Pinpoint the cell where the given text exists, returning its [x, y] midpoint coordinate. 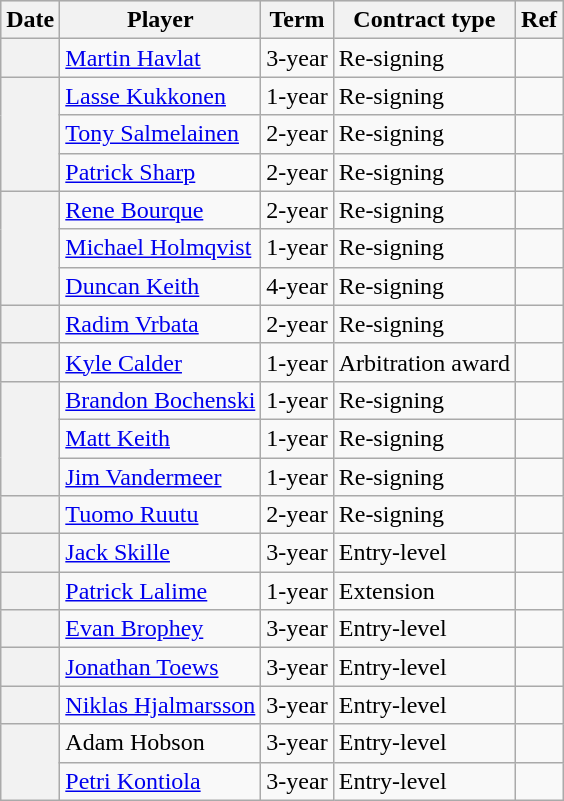
Matt Keith [160, 438]
Extension [424, 591]
Radim Vrbata [160, 324]
Jonathan Toews [160, 667]
Brandon Bochenski [160, 400]
Michael Holmqvist [160, 248]
Jack Skille [160, 553]
Ref [540, 20]
4-year [297, 286]
Term [297, 20]
Adam Hobson [160, 743]
Contract type [424, 20]
Kyle Calder [160, 362]
Evan Brophey [160, 629]
Tuomo Ruutu [160, 515]
Date [30, 20]
Duncan Keith [160, 286]
Tony Salmelainen [160, 134]
Patrick Sharp [160, 172]
Petri Kontiola [160, 781]
Martin Havlat [160, 58]
Rene Bourque [160, 210]
Lasse Kukkonen [160, 96]
Niklas Hjalmarsson [160, 705]
Patrick Lalime [160, 591]
Arbitration award [424, 362]
Jim Vandermeer [160, 477]
Player [160, 20]
